Find where the given text appears and provide that cell's center as (X, Y) coordinate. 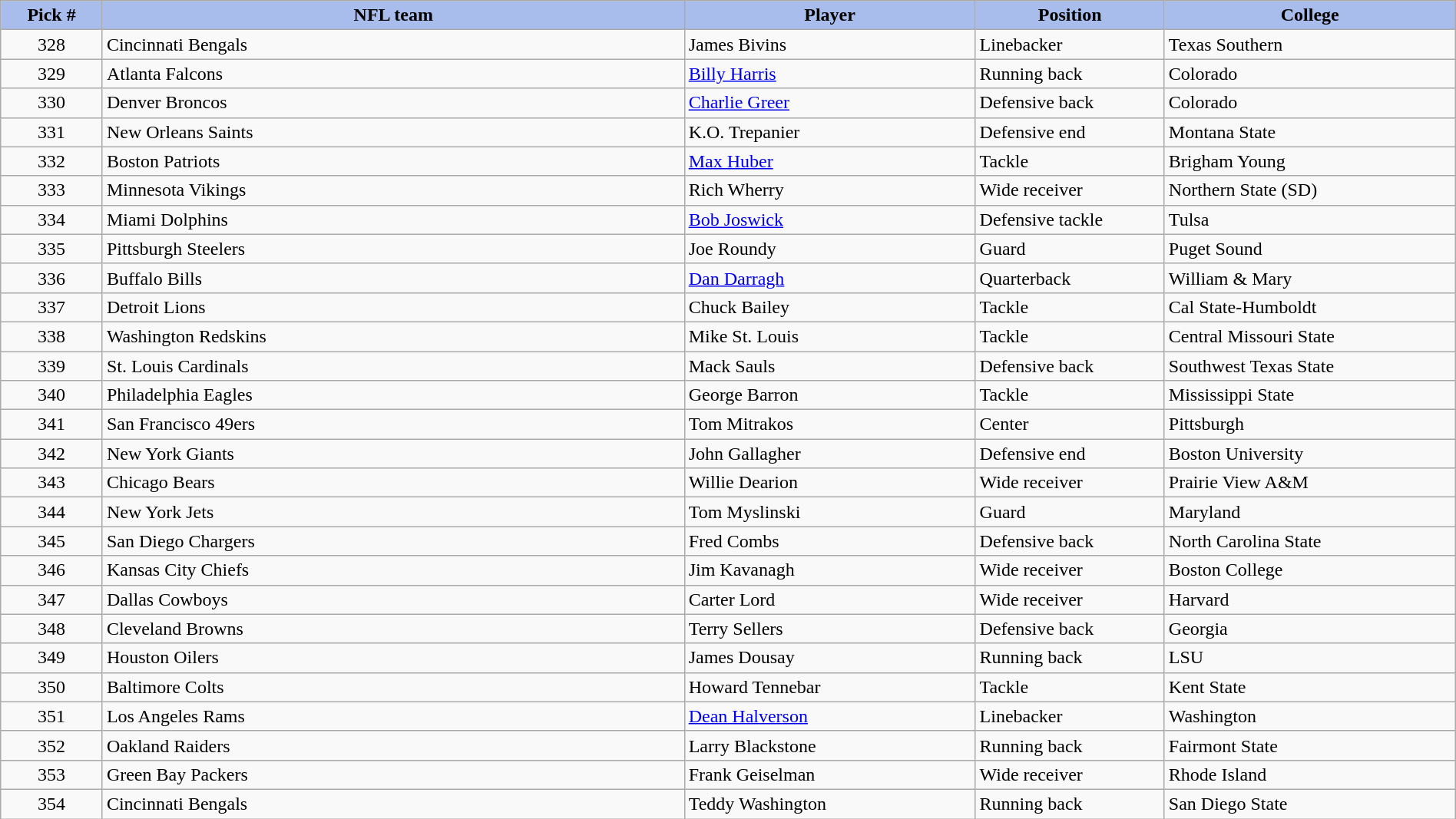
Charlie Greer (829, 103)
Player (829, 15)
Rich Wherry (829, 190)
Max Huber (829, 161)
Dan Darragh (829, 278)
Boston Patriots (393, 161)
Dallas Cowboys (393, 599)
Position (1070, 15)
LSU (1310, 658)
Frank Geiselman (829, 774)
347 (52, 599)
Baltimore Colts (393, 687)
James Dousay (829, 658)
Georgia (1310, 629)
343 (52, 483)
College (1310, 15)
Mack Sauls (829, 366)
Kent State (1310, 687)
349 (52, 658)
Joe Roundy (829, 249)
Mississippi State (1310, 395)
Terry Sellers (829, 629)
Tom Mitrakos (829, 424)
Boston College (1310, 570)
331 (52, 132)
Defensive tackle (1070, 220)
Harvard (1310, 599)
340 (52, 395)
Miami Dolphins (393, 220)
Northern State (SD) (1310, 190)
Southwest Texas State (1310, 366)
Detroit Lions (393, 307)
Chicago Bears (393, 483)
353 (52, 774)
342 (52, 454)
Cal State-Humboldt (1310, 307)
New York Jets (393, 512)
San Diego Chargers (393, 541)
Jim Kavanagh (829, 570)
Buffalo Bills (393, 278)
Pittsburgh (1310, 424)
Montana State (1310, 132)
351 (52, 716)
NFL team (393, 15)
Brigham Young (1310, 161)
329 (52, 74)
San Francisco 49ers (393, 424)
348 (52, 629)
Maryland (1310, 512)
330 (52, 103)
334 (52, 220)
Washington (1310, 716)
Willie Dearion (829, 483)
Philadelphia Eagles (393, 395)
George Barron (829, 395)
San Diego State (1310, 804)
350 (52, 687)
Cleveland Browns (393, 629)
Washington Redskins (393, 336)
Prairie View A&M (1310, 483)
354 (52, 804)
Dean Halverson (829, 716)
338 (52, 336)
Boston University (1310, 454)
St. Louis Cardinals (393, 366)
Bob Joswick (829, 220)
336 (52, 278)
Pittsburgh Steelers (393, 249)
Fred Combs (829, 541)
339 (52, 366)
332 (52, 161)
Carter Lord (829, 599)
Chuck Bailey (829, 307)
Kansas City Chiefs (393, 570)
Tom Myslinski (829, 512)
K.O. Trepanier (829, 132)
346 (52, 570)
Fairmont State (1310, 745)
328 (52, 45)
John Gallagher (829, 454)
Oakland Raiders (393, 745)
Teddy Washington (829, 804)
Billy Harris (829, 74)
341 (52, 424)
Howard Tennebar (829, 687)
Rhode Island (1310, 774)
Minnesota Vikings (393, 190)
352 (52, 745)
New York Giants (393, 454)
Central Missouri State (1310, 336)
Quarterback (1070, 278)
Larry Blackstone (829, 745)
Green Bay Packers (393, 774)
Tulsa (1310, 220)
William & Mary (1310, 278)
Mike St. Louis (829, 336)
Houston Oilers (393, 658)
335 (52, 249)
Pick # (52, 15)
Atlanta Falcons (393, 74)
Texas Southern (1310, 45)
Los Angeles Rams (393, 716)
James Bivins (829, 45)
New Orleans Saints (393, 132)
North Carolina State (1310, 541)
Denver Broncos (393, 103)
333 (52, 190)
Puget Sound (1310, 249)
337 (52, 307)
345 (52, 541)
Center (1070, 424)
344 (52, 512)
